Locate the cell with the specified text and output its (X, Y) center coordinate. 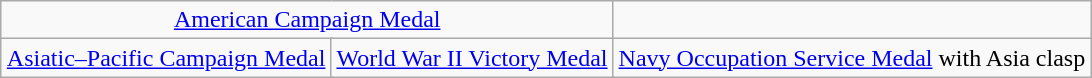
Navy Occupation Service Medal with Asia clasp (852, 58)
World War II Victory Medal (472, 58)
Asiatic–Pacific Campaign Medal (166, 58)
American Campaign Medal (307, 20)
